Determine the [X, Y] coordinate at the center of the cell enclosing the given text.  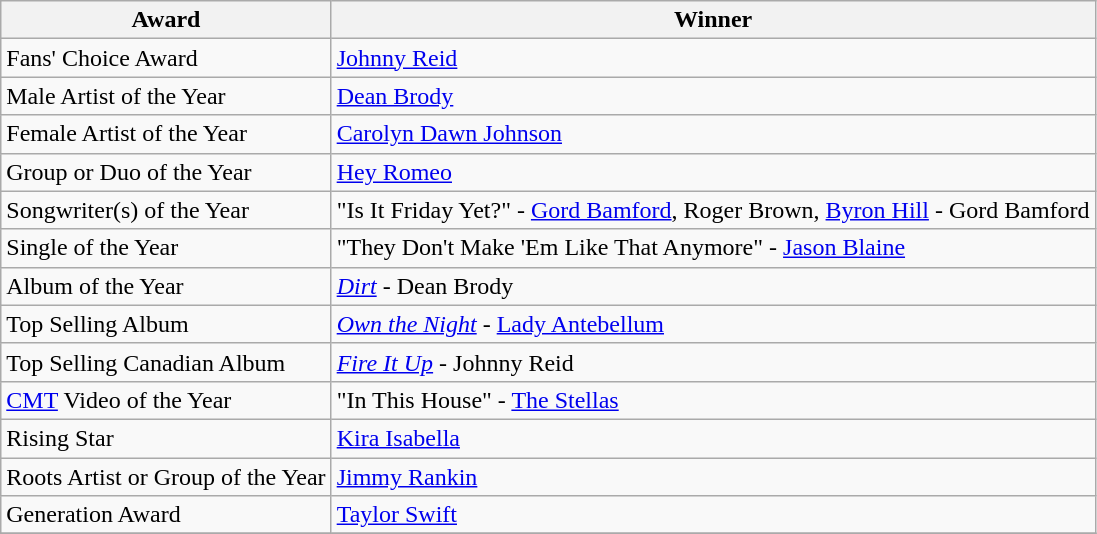
Kira Isabella [713, 438]
"Is It Friday Yet?" - Gord Bamford, Roger Brown, Byron Hill - Gord Bamford [713, 210]
"In This House" - The Stellas [713, 400]
Rising Star [166, 438]
Album of the Year [166, 286]
Taylor Swift [713, 515]
Songwriter(s) of the Year [166, 210]
Top Selling Canadian Album [166, 362]
Fire It Up - Johnny Reid [713, 362]
Top Selling Album [166, 324]
Dirt - Dean Brody [713, 286]
Fans' Choice Award [166, 58]
"They Don't Make 'Em Like That Anymore" - Jason Blaine [713, 248]
Female Artist of the Year [166, 134]
Group or Duo of the Year [166, 172]
Jimmy Rankin [713, 477]
Generation Award [166, 515]
Award [166, 20]
Roots Artist or Group of the Year [166, 477]
Male Artist of the Year [166, 96]
Carolyn Dawn Johnson [713, 134]
Dean Brody [713, 96]
Hey Romeo [713, 172]
Winner [713, 20]
CMT Video of the Year [166, 400]
Johnny Reid [713, 58]
Own the Night - Lady Antebellum [713, 324]
Single of the Year [166, 248]
